Find where the given text appears and provide that cell's center as (X, Y) coordinate. 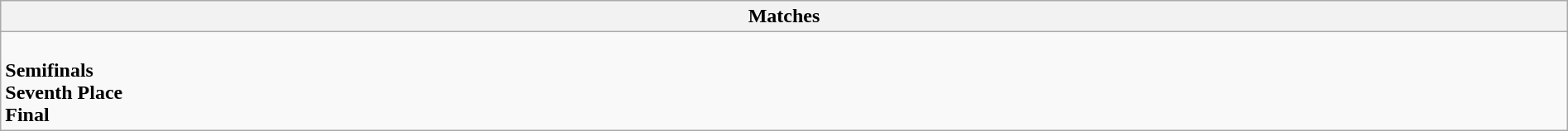
Matches (784, 16)
Semifinals Seventh Place Final (784, 81)
